Locate the cell with the specified text and output its (X, Y) center coordinate. 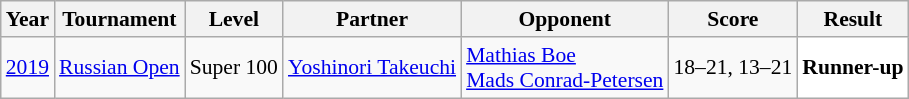
2019 (28, 68)
Level (234, 19)
Opponent (564, 19)
Mathias Boe Mads Conrad-Petersen (564, 68)
18–21, 13–21 (732, 68)
Year (28, 19)
Runner-up (852, 68)
Tournament (120, 19)
Result (852, 19)
Score (732, 19)
Yoshinori Takeuchi (372, 68)
Partner (372, 19)
Russian Open (120, 68)
Super 100 (234, 68)
